For the text-containing cell, return its midpoint in (X, Y) coordinate format. 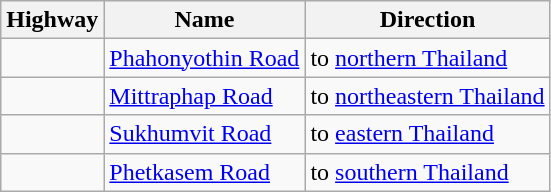
to southern Thailand (428, 172)
Direction (428, 20)
Phetkasem Road (204, 172)
Mittraphap Road (204, 96)
to northeastern Thailand (428, 96)
Sukhumvit Road (204, 134)
Phahonyothin Road (204, 58)
Name (204, 20)
Highway (52, 20)
to eastern Thailand (428, 134)
to northern Thailand (428, 58)
